Search for the cell housing the specified text and yield its [X, Y] center coordinate. 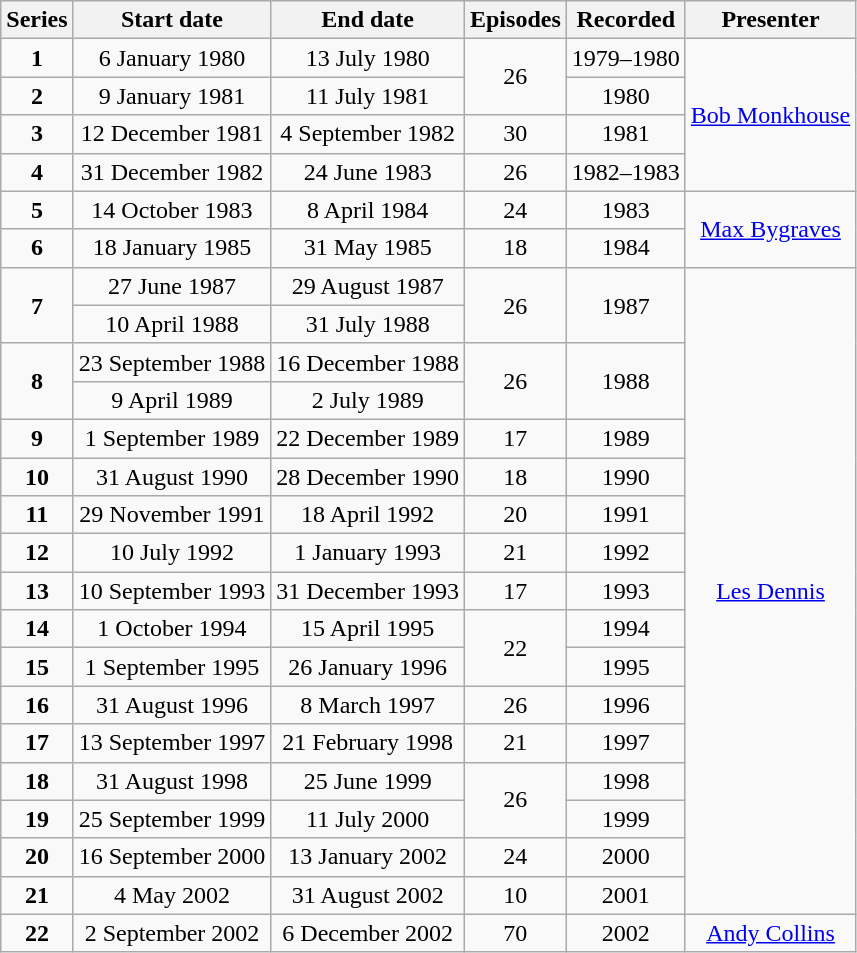
9 [37, 438]
4 May 2002 [172, 895]
1994 [626, 629]
15 April 1995 [368, 629]
24 June 1983 [368, 172]
29 August 1987 [368, 286]
13 January 2002 [368, 857]
Andy Collins [770, 933]
13 [37, 591]
11 July 2000 [368, 819]
1 [37, 58]
Series [37, 20]
16 December 1988 [368, 362]
22 December 1989 [368, 438]
Max Bygraves [770, 229]
1996 [626, 705]
Episodes [515, 20]
2001 [626, 895]
31 July 1988 [368, 324]
18 April 1992 [368, 515]
1 January 1993 [368, 553]
9 January 1981 [172, 96]
2002 [626, 933]
1979–1980 [626, 58]
8 [37, 381]
26 January 1996 [368, 667]
Recorded [626, 20]
31 August 1998 [172, 781]
Bob Monkhouse [770, 115]
4 September 1982 [368, 134]
2000 [626, 857]
6 December 2002 [368, 933]
1984 [626, 248]
1980 [626, 96]
End date [368, 20]
12 [37, 553]
23 September 1988 [172, 362]
27 June 1987 [172, 286]
6 [37, 248]
10 September 1993 [172, 591]
Les Dennis [770, 590]
14 [37, 629]
Presenter [770, 20]
31 August 1996 [172, 705]
7 [37, 305]
1988 [626, 381]
28 December 1990 [368, 477]
1983 [626, 210]
8 April 1984 [368, 210]
25 September 1999 [172, 819]
31 August 2002 [368, 895]
1 October 1994 [172, 629]
18 January 1985 [172, 248]
15 [37, 667]
21 February 1998 [368, 743]
1989 [626, 438]
30 [515, 134]
1998 [626, 781]
1982–1983 [626, 172]
4 [37, 172]
11 July 1981 [368, 96]
1992 [626, 553]
10 April 1988 [172, 324]
3 [37, 134]
16 [37, 705]
14 October 1983 [172, 210]
1990 [626, 477]
31 December 1993 [368, 591]
5 [37, 210]
1997 [626, 743]
31 December 1982 [172, 172]
1991 [626, 515]
1987 [626, 305]
13 September 1997 [172, 743]
12 December 1981 [172, 134]
16 September 2000 [172, 857]
2 [37, 96]
1999 [626, 819]
31 August 1990 [172, 477]
1993 [626, 591]
Start date [172, 20]
1995 [626, 667]
1981 [626, 134]
25 June 1999 [368, 781]
1 September 1995 [172, 667]
31 May 1985 [368, 248]
13 July 1980 [368, 58]
10 July 1992 [172, 553]
29 November 1991 [172, 515]
11 [37, 515]
2 September 2002 [172, 933]
9 April 1989 [172, 400]
70 [515, 933]
8 March 1997 [368, 705]
1 September 1989 [172, 438]
19 [37, 819]
2 July 1989 [368, 400]
6 January 1980 [172, 58]
